Return [x, y] of the center of cell containing provided text 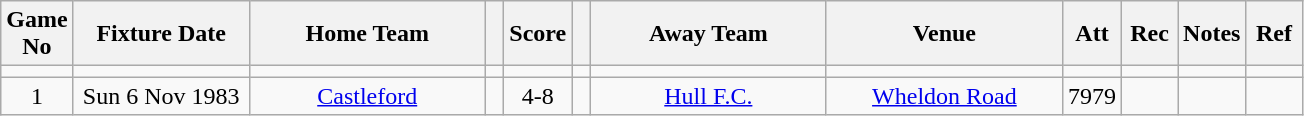
Score [538, 34]
Wheldon Road [944, 96]
Ref [1274, 34]
4-8 [538, 96]
Fixture Date [161, 34]
Sun 6 Nov 1983 [161, 96]
Att [1092, 34]
Hull F.C. [708, 96]
Castleford [367, 96]
Notes [1212, 34]
Home Team [367, 34]
Venue [944, 34]
Away Team [708, 34]
7979 [1092, 96]
1 [37, 96]
Rec [1150, 34]
Game No [37, 34]
